Search for the cell housing the specified text and yield its (x, y) center coordinate. 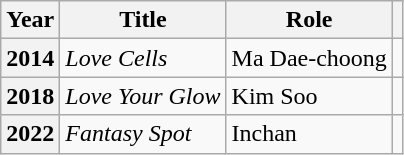
Year (30, 20)
Ma Dae-choong (309, 58)
Kim Soo (309, 96)
Role (309, 20)
Fantasy Spot (143, 134)
Love Cells (143, 58)
Title (143, 20)
2014 (30, 58)
Love Your Glow (143, 96)
2018 (30, 96)
2022 (30, 134)
Inchan (309, 134)
